Capture the cell that displays the provided text and extract its (x, y) central coordinate. 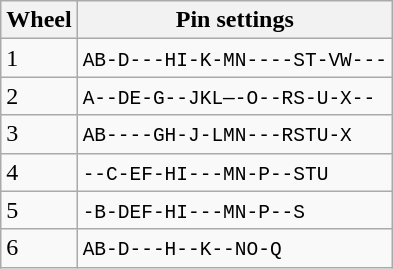
4 (39, 172)
Pin settings (234, 20)
AB----GH-J-LMN---RSTU-X (234, 134)
A--DE-G--JKL—-O--RS-U-X-- (234, 96)
AB-D---H--K--NO-Q (234, 248)
2 (39, 96)
3 (39, 134)
AB-D---HI-K-MN----ST-VW--- (234, 58)
1 (39, 58)
--C-EF-HI---MN-P--STU (234, 172)
6 (39, 248)
-B-DEF-HI---MN-P--S (234, 210)
Wheel (39, 20)
5 (39, 210)
